Provide the [x, y] coordinate of the cell's center where the given text is located.  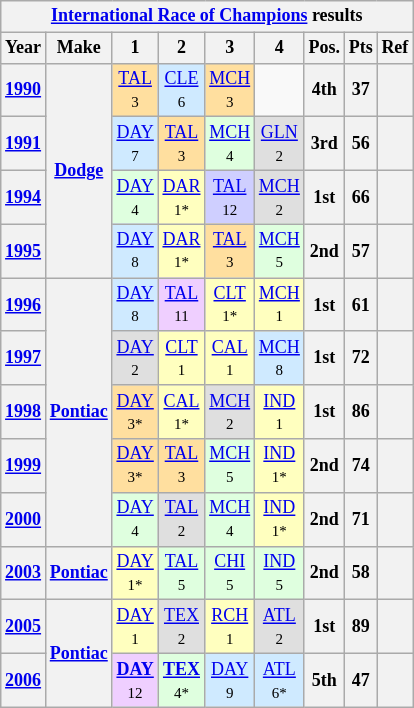
Pos. [324, 48]
CAL1 [230, 358]
RCH1 [230, 627]
3rd [324, 144]
IND1 [280, 412]
1998 [24, 412]
Year [24, 48]
1996 [24, 305]
CHI5 [230, 573]
CLT1 [182, 358]
ATL6* [280, 680]
MCH3 [230, 90]
TEX2 [182, 627]
2006 [24, 680]
DAY1 [135, 627]
58 [360, 573]
Dodge [78, 170]
61 [360, 305]
CLT1* [230, 305]
1990 [24, 90]
2000 [24, 519]
4th [324, 90]
1994 [24, 197]
3 [230, 48]
TAL5 [182, 573]
57 [360, 251]
TAL12 [230, 197]
5th [324, 680]
74 [360, 466]
TEX4* [182, 680]
1997 [24, 358]
DAY2 [135, 358]
Pts [360, 48]
1999 [24, 466]
GLN2 [280, 144]
MCH8 [280, 358]
DAY9 [230, 680]
47 [360, 680]
4 [280, 48]
DAY7 [135, 144]
CAL1* [182, 412]
Ref [395, 48]
2 [182, 48]
MCH1 [280, 305]
Make [78, 48]
TAL11 [182, 305]
International Race of Champions results [207, 16]
DAY1* [135, 573]
66 [360, 197]
72 [360, 358]
1991 [24, 144]
1995 [24, 251]
ATL2 [280, 627]
86 [360, 412]
2005 [24, 627]
2003 [24, 573]
56 [360, 144]
1 [135, 48]
TAL2 [182, 519]
37 [360, 90]
DAY12 [135, 680]
71 [360, 519]
IND5 [280, 573]
89 [360, 627]
CLE6 [182, 90]
